Locate the cell with the specified text and output its [X, Y] center coordinate. 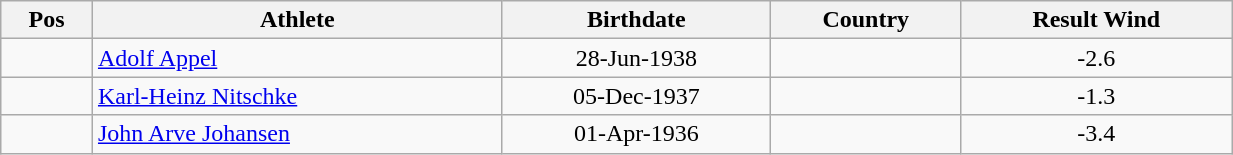
Birthdate [636, 20]
Pos [47, 20]
-1.3 [1096, 96]
28-Jun-1938 [636, 58]
Adolf Appel [297, 58]
Karl-Heinz Nitschke [297, 96]
Country [866, 20]
Result Wind [1096, 20]
John Arve Johansen [297, 134]
05-Dec-1937 [636, 96]
-3.4 [1096, 134]
Athlete [297, 20]
01-Apr-1936 [636, 134]
-2.6 [1096, 58]
